Identify which cell holds the provided text, then report its [x, y] central coordinate. 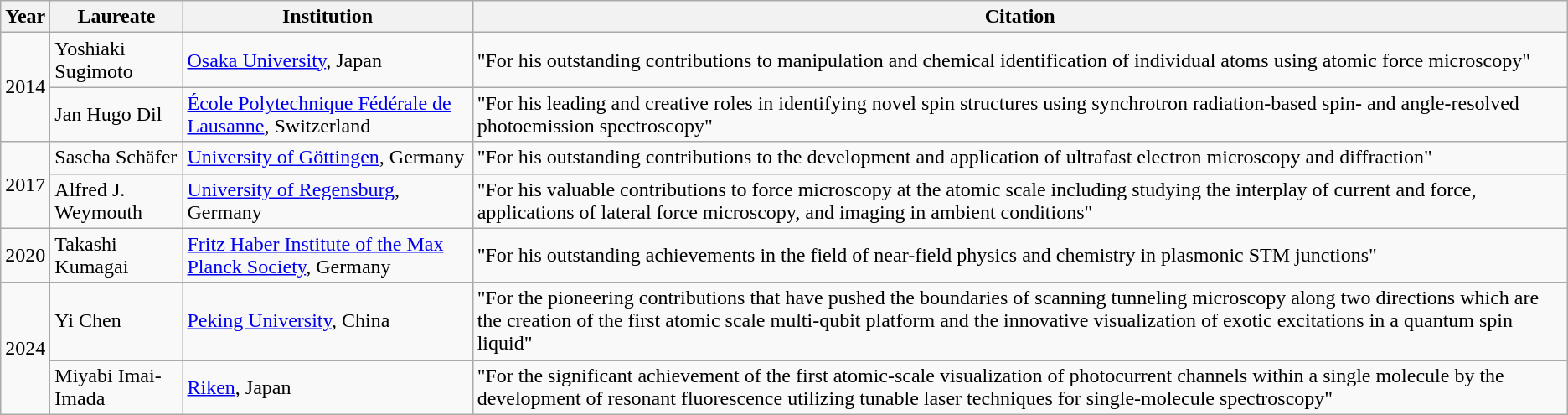
Peking University, China [328, 321]
2014 [25, 87]
Yi Chen [116, 321]
Takashi Kumagai [116, 255]
"For his outstanding contributions to the development and application of ultrafast electron microscopy and diffraction" [1020, 158]
"For his outstanding achievements in the field of near-field physics and chemistry in plasmonic STM junctions" [1020, 255]
Osaka University, Japan [328, 60]
2020 [25, 255]
Sascha Schäfer [116, 158]
Alfred J. Weymouth [116, 201]
Yoshiaki Sugimoto [116, 60]
Citation [1020, 17]
Riken, Japan [328, 387]
Institution [328, 17]
2017 [25, 184]
University of Regensburg, Germany [328, 201]
University of Göttingen, Germany [328, 158]
"For his outstanding contributions to manipulation and chemical identification of individual atoms using atomic force microscopy" [1020, 60]
Laureate [116, 17]
2024 [25, 349]
Miyabi Imai-Imada [116, 387]
Year [25, 17]
École Polytechnique Fédérale de Lausanne, Switzerland [328, 114]
Fritz Haber Institute of the Max Planck Society, Germany [328, 255]
Jan Hugo Dil [116, 114]
